Return [x, y] of the center of cell containing provided text 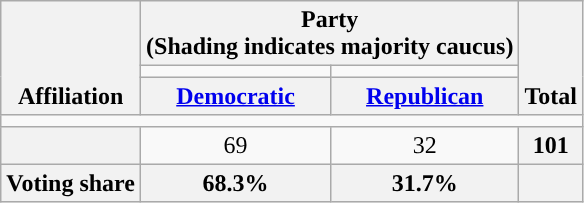
Total [551, 58]
Party (Shading indicates majority caucus) [330, 34]
69 [236, 145]
Affiliation [71, 58]
101 [551, 145]
32 [425, 145]
Democratic [236, 96]
Voting share [71, 183]
Republican [425, 96]
68.3% [236, 183]
31.7% [425, 183]
